Capture the cell that displays the provided text and extract its (x, y) central coordinate. 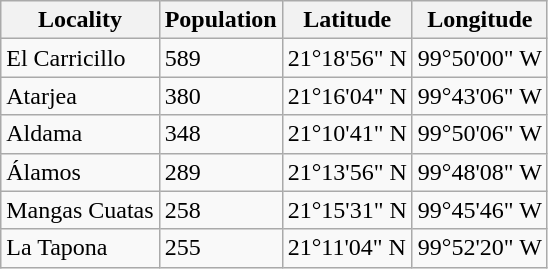
Atarjea (80, 96)
Aldama (80, 134)
258 (220, 210)
99°50'00" W (480, 58)
255 (220, 248)
289 (220, 172)
21°11'04" N (347, 248)
99°48'08" W (480, 172)
99°50'06" W (480, 134)
99°52'20" W (480, 248)
Mangas Cuatas (80, 210)
21°10'41" N (347, 134)
380 (220, 96)
348 (220, 134)
99°43'06" W (480, 96)
Population (220, 20)
Álamos (80, 172)
El Carricillo (80, 58)
21°15'31" N (347, 210)
99°45'46" W (480, 210)
Latitude (347, 20)
589 (220, 58)
Locality (80, 20)
Longitude (480, 20)
21°18'56" N (347, 58)
La Tapona (80, 248)
21°13'56" N (347, 172)
21°16'04" N (347, 96)
